Provide the (X, Y) coordinate of the cell's center where the given text is located.  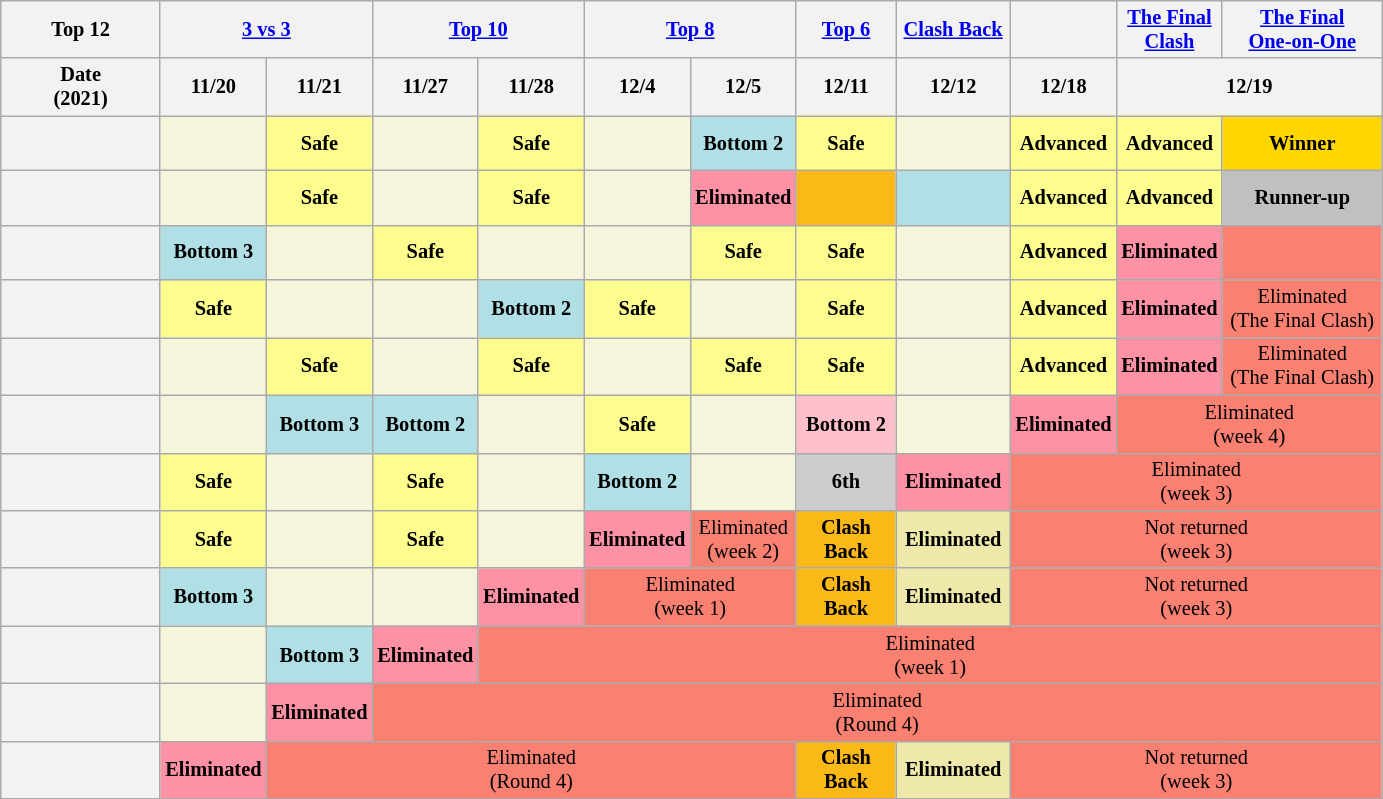
Top 12 (81, 29)
12/19 (1249, 87)
Top 10 (478, 29)
Top 6 (846, 29)
Eliminated(week 3) (1196, 482)
Eliminated(week 2) (743, 539)
Runner-up (1302, 198)
12/12 (954, 87)
Eliminated(week 4) (1249, 424)
Winner (1302, 144)
12/11 (846, 87)
3 vs 3 (266, 29)
12/5 (743, 87)
11/27 (425, 87)
12/18 (1063, 87)
The Final Clash (1169, 29)
11/28 (531, 87)
6th (846, 482)
Top 8 (690, 29)
The FinalOne-on-One (1302, 29)
11/21 (319, 87)
11/20 (213, 87)
Date(2021) (81, 87)
12/4 (637, 87)
